Determine the [x, y] coordinate at the center of the cell enclosing the given text.  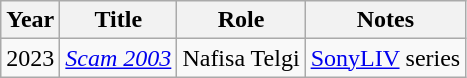
Nafisa Telgi [241, 58]
Role [241, 20]
Notes [386, 20]
Year [30, 20]
Scam 2003 [118, 58]
Title [118, 20]
2023 [30, 58]
SonyLIV series [386, 58]
